Return the (x, y) coordinate for the center point of the cell that contains the specified text.  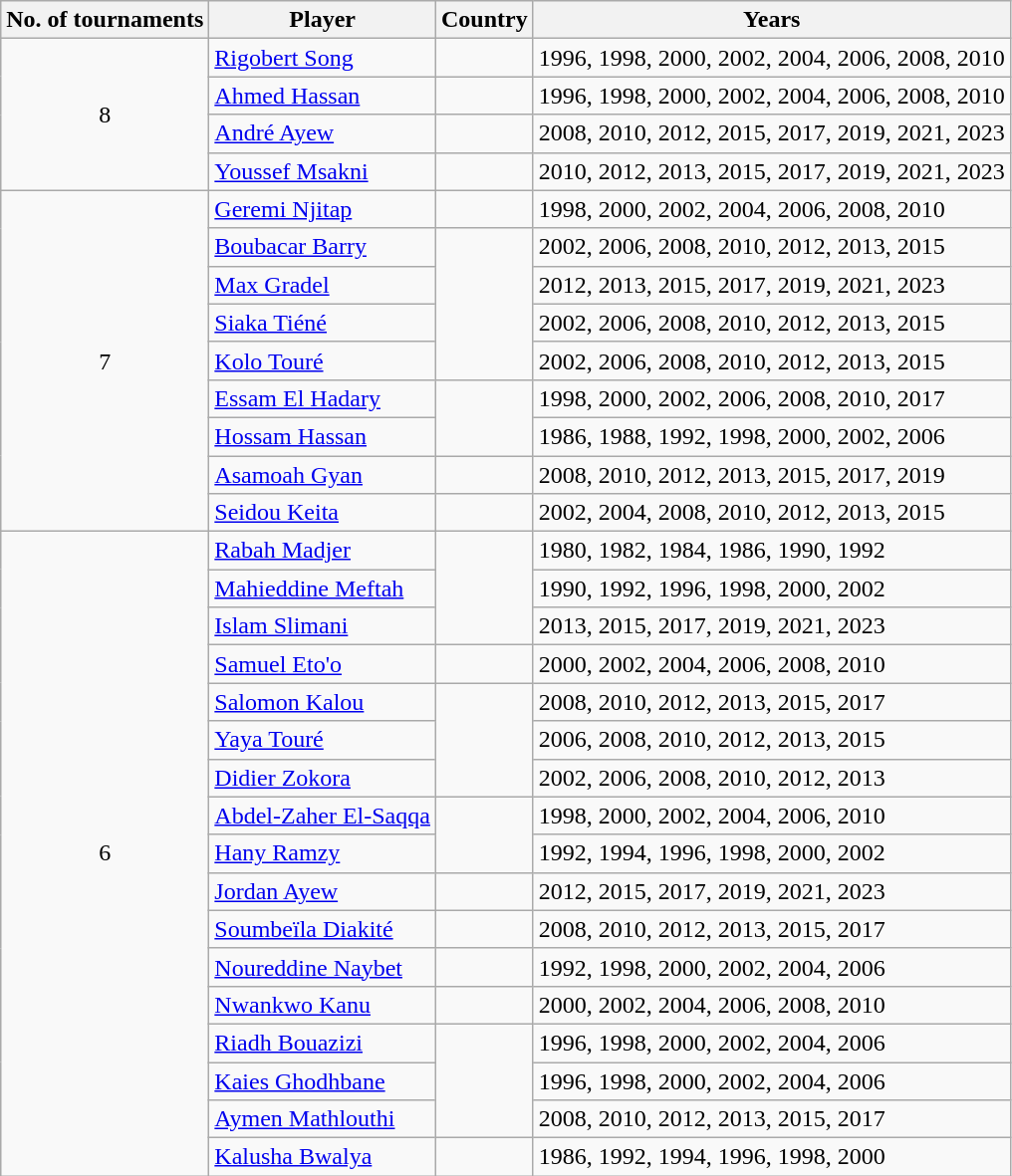
Asamoah Gyan (323, 475)
1980, 1982, 1984, 1986, 1990, 1992 (771, 551)
1998, 2000, 2002, 2004, 2006, 2008, 2010 (771, 209)
1992, 1994, 1996, 1998, 2000, 2002 (771, 853)
Siaka Tiéné (323, 323)
1998, 2000, 2002, 2006, 2008, 2010, 2017 (771, 398)
Rabah Madjer (323, 551)
Riadh Bouazizi (323, 1043)
Boubacar Barry (323, 247)
Essam El Hadary (323, 398)
7 (106, 360)
2010, 2012, 2013, 2015, 2017, 2019, 2021, 2023 (771, 171)
2008, 2010, 2012, 2015, 2017, 2019, 2021, 2023 (771, 133)
Country (484, 20)
No. of tournaments (106, 20)
Abdel-Zaher El-Saqqa (323, 816)
Hany Ramzy (323, 853)
8 (106, 115)
2012, 2013, 2015, 2017, 2019, 2021, 2023 (771, 285)
Hossam Hassan (323, 436)
1986, 1992, 1994, 1996, 1998, 2000 (771, 1157)
6 (106, 854)
Noureddine Naybet (323, 967)
2012, 2015, 2017, 2019, 2021, 2023 (771, 891)
Soumbeïla Diakité (323, 929)
André Ayew (323, 133)
2013, 2015, 2017, 2019, 2021, 2023 (771, 626)
Islam Slimani (323, 626)
Didier Zokora (323, 778)
Kaies Ghodhbane (323, 1080)
Ahmed Hassan (323, 96)
Max Gradel (323, 285)
Salomon Kalou (323, 702)
2002, 2004, 2008, 2010, 2012, 2013, 2015 (771, 513)
1998, 2000, 2002, 2004, 2006, 2010 (771, 816)
Samuel Eto'o (323, 664)
2006, 2008, 2010, 2012, 2013, 2015 (771, 740)
Seidou Keita (323, 513)
1986, 1988, 1992, 1998, 2000, 2002, 2006 (771, 436)
1990, 1992, 1996, 1998, 2000, 2002 (771, 588)
Kalusha Bwalya (323, 1157)
Mahieddine Meftah (323, 588)
1992, 1998, 2000, 2002, 2004, 2006 (771, 967)
Geremi Njitap (323, 209)
2002, 2006, 2008, 2010, 2012, 2013 (771, 778)
Aymen Mathlouthi (323, 1119)
2008, 2010, 2012, 2013, 2015, 2017, 2019 (771, 475)
Jordan Ayew (323, 891)
Yaya Touré (323, 740)
Player (323, 20)
Nwankwo Kanu (323, 1005)
Youssef Msakni (323, 171)
Kolo Touré (323, 360)
Rigobert Song (323, 58)
Years (771, 20)
